Locate the cell with the specified text and output its (x, y) center coordinate. 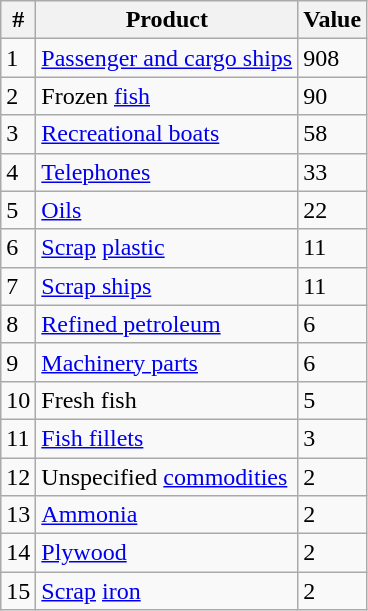
8 (18, 324)
58 (332, 134)
Scrap ships (167, 286)
Machinery parts (167, 362)
7 (18, 286)
9 (18, 362)
908 (332, 58)
14 (18, 553)
Ammonia (167, 515)
10 (18, 400)
Scrap iron (167, 591)
Scrap plastic (167, 248)
Telephones (167, 172)
Passenger and cargo ships (167, 58)
Plywood (167, 553)
13 (18, 515)
Unspecified commodities (167, 477)
4 (18, 172)
Oils (167, 210)
Value (332, 20)
# (18, 20)
12 (18, 477)
Product (167, 20)
15 (18, 591)
90 (332, 96)
22 (332, 210)
Fresh fish (167, 400)
1 (18, 58)
Refined petroleum (167, 324)
33 (332, 172)
Fish fillets (167, 438)
Recreational boats (167, 134)
Frozen fish (167, 96)
